Identify which cell holds the provided text, then report its (X, Y) central coordinate. 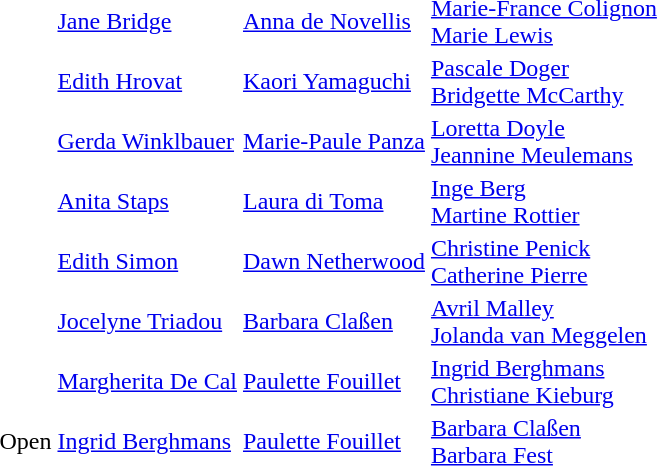
Paulette Fouillet (334, 382)
Margherita De Cal (148, 382)
Marie-Paule Panza (334, 142)
Kaori Yamaguchi (334, 82)
Jocelyne Triadou (148, 322)
Laura di Toma (334, 202)
Barbara Claßen (334, 322)
Gerda Winklbauer (148, 142)
Anita Staps (148, 202)
Edith Simon (148, 262)
Edith Hrovat (148, 82)
Dawn Netherwood (334, 262)
